Locate the cell with the specified text and output its [X, Y] center coordinate. 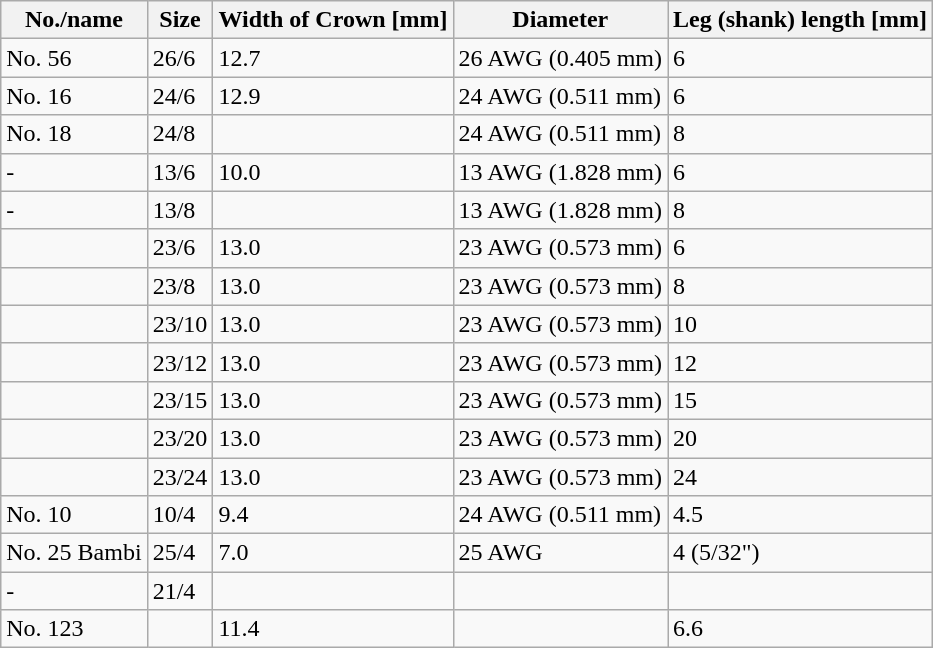
23/6 [180, 248]
23/8 [180, 286]
9.4 [333, 515]
No. 10 [74, 515]
Leg (shank) length [mm] [800, 20]
No. 123 [74, 629]
7.0 [333, 553]
23/24 [180, 477]
10.0 [333, 172]
12.7 [333, 58]
15 [800, 400]
20 [800, 438]
10/4 [180, 515]
Width of Crown [mm] [333, 20]
25 AWG [560, 553]
13/6 [180, 172]
12 [800, 362]
23/10 [180, 324]
No./name [74, 20]
25/4 [180, 553]
No. 16 [74, 96]
6.6 [800, 629]
12.9 [333, 96]
24 [800, 477]
10 [800, 324]
26/6 [180, 58]
Diameter [560, 20]
4 (5/32") [800, 553]
23/20 [180, 438]
24/6 [180, 96]
11.4 [333, 629]
No. 56 [74, 58]
No. 18 [74, 134]
23/15 [180, 400]
No. 25 Bambi [74, 553]
13/8 [180, 210]
21/4 [180, 591]
24/8 [180, 134]
4.5 [800, 515]
23/12 [180, 362]
Size [180, 20]
26 AWG (0.405 mm) [560, 58]
